Detect which cell encompasses the target text, then output its (X, Y) center coordinate. 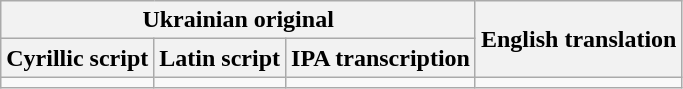
IPA transcription (381, 58)
Ukrainian original (238, 20)
Cyrillic script (78, 58)
English translation (578, 39)
Latin script (220, 58)
